Find where the given text appears and provide that cell's center as [X, Y] coordinate. 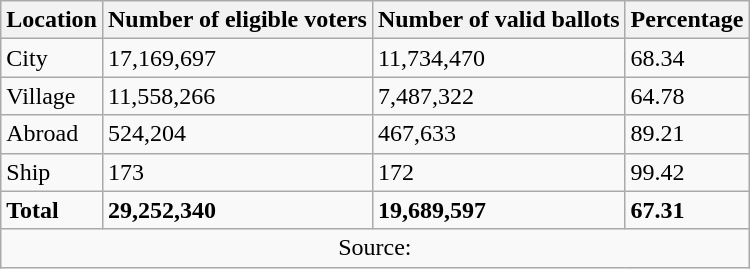
17,169,697 [237, 58]
Village [52, 96]
11,558,266 [237, 96]
Number of eligible voters [237, 20]
7,487,322 [498, 96]
Abroad [52, 134]
524,204 [237, 134]
64.78 [687, 96]
68.34 [687, 58]
467,633 [498, 134]
Number of valid ballots [498, 20]
Total [52, 210]
19,689,597 [498, 210]
29,252,340 [237, 210]
Percentage [687, 20]
67.31 [687, 210]
Source: [375, 248]
Location [52, 20]
89.21 [687, 134]
173 [237, 172]
11,734,470 [498, 58]
Ship [52, 172]
172 [498, 172]
City [52, 58]
99.42 [687, 172]
